Output the [X, Y] coordinate of the center of the cell containing the given text.  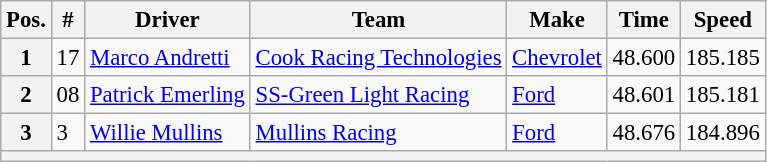
48.600 [644, 58]
48.676 [644, 133]
Mullins Racing [378, 133]
1 [26, 58]
Make [557, 20]
17 [68, 58]
Time [644, 20]
2 [26, 95]
185.181 [722, 95]
185.185 [722, 58]
Marco Andretti [168, 58]
Chevrolet [557, 58]
Patrick Emerling [168, 95]
SS-Green Light Racing [378, 95]
# [68, 20]
Driver [168, 20]
Team [378, 20]
Cook Racing Technologies [378, 58]
Speed [722, 20]
48.601 [644, 95]
184.896 [722, 133]
Pos. [26, 20]
Willie Mullins [168, 133]
08 [68, 95]
